For the text-containing cell, return its midpoint in (X, Y) coordinate format. 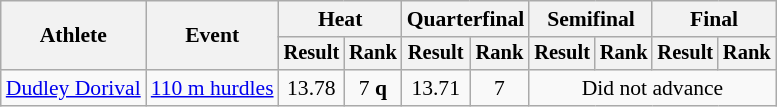
Heat (340, 19)
Final (714, 19)
Dudley Dorival (74, 88)
13.78 (312, 88)
Did not advance (652, 88)
110 m hurdles (212, 88)
7 q (373, 88)
Semifinal (590, 19)
13.71 (436, 88)
Athlete (74, 36)
Event (212, 36)
Quarterfinal (466, 19)
7 (500, 88)
